Provide the [x, y] coordinate of the cell's center where the given text is located.  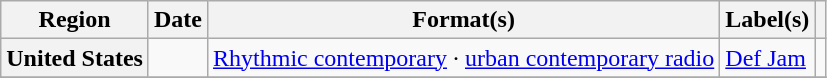
Date [178, 20]
Region [75, 20]
Format(s) [464, 20]
Label(s) [768, 20]
Def Jam [768, 58]
Rhythmic contemporary · urban contemporary radio [464, 58]
United States [75, 58]
